Detect which cell encompasses the target text, then output its [X, Y] center coordinate. 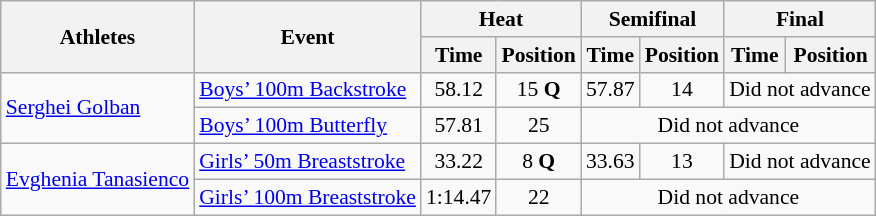
8 Q [538, 162]
1:14.47 [458, 197]
Evghenia Tanasienco [98, 180]
Final [800, 19]
Heat [501, 19]
Girls’ 100m Breaststroke [308, 197]
14 [682, 90]
Event [308, 36]
Boys’ 100m Butterfly [308, 126]
Semifinal [652, 19]
57.81 [458, 126]
33.22 [458, 162]
57.87 [610, 90]
22 [538, 197]
Athletes [98, 36]
58.12 [458, 90]
15 Q [538, 90]
Serghei Golban [98, 108]
25 [538, 126]
Girls’ 50m Breaststroke [308, 162]
Boys’ 100m Backstroke [308, 90]
33.63 [610, 162]
13 [682, 162]
